Locate the cell with the specified text and output its [X, Y] center coordinate. 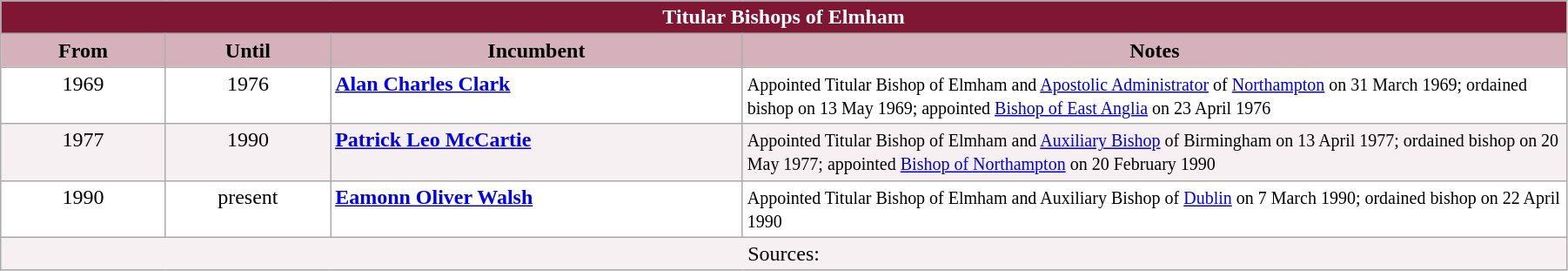
Alan Charles Clark [537, 96]
Titular Bishops of Elmham [784, 17]
From [84, 51]
Patrick Leo McCartie [537, 152]
Sources: [784, 254]
Incumbent [537, 51]
Appointed Titular Bishop of Elmham and Auxiliary Bishop of Dublin on 7 March 1990; ordained bishop on 22 April 1990 [1154, 209]
Notes [1154, 51]
1969 [84, 96]
Eamonn Oliver Walsh [537, 209]
1977 [84, 152]
Until [247, 51]
present [247, 209]
1976 [247, 96]
